Detect which cell encompasses the target text, then output its [X, Y] center coordinate. 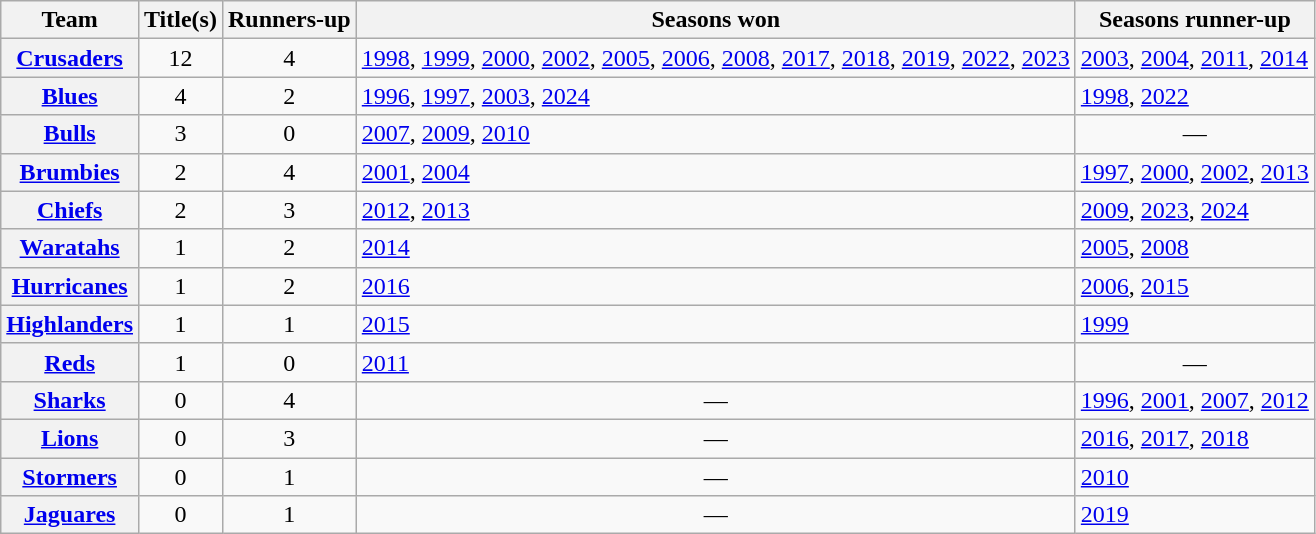
1998, 1999, 2000, 2002, 2005, 2006, 2008, 2017, 2018, 2019, 2022, 2023 [716, 58]
2016, 2017, 2018 [1194, 438]
2003, 2004, 2011, 2014 [1194, 58]
1996, 1997, 2003, 2024 [716, 96]
2012, 2013 [716, 210]
Team [70, 20]
Blues [70, 96]
1998, 2022 [1194, 96]
1997, 2000, 2002, 2013 [1194, 172]
Hurricanes [70, 286]
2001, 2004 [716, 172]
Stormers [70, 477]
Sharks [70, 400]
2007, 2009, 2010 [716, 134]
2014 [716, 248]
Jaguares [70, 515]
2005, 2008 [1194, 248]
Reds [70, 362]
Runners-up [289, 20]
1999 [1194, 324]
Lions [70, 438]
Brumbies [70, 172]
2016 [716, 286]
2011 [716, 362]
Title(s) [181, 20]
12 [181, 58]
Highlanders [70, 324]
2015 [716, 324]
2010 [1194, 477]
Seasons runner-up [1194, 20]
2009, 2023, 2024 [1194, 210]
2006, 2015 [1194, 286]
2019 [1194, 515]
Bulls [70, 134]
Chiefs [70, 210]
1996, 2001, 2007, 2012 [1194, 400]
Crusaders [70, 58]
Waratahs [70, 248]
Seasons won [716, 20]
